For the text-containing cell, return its midpoint in [x, y] coordinate format. 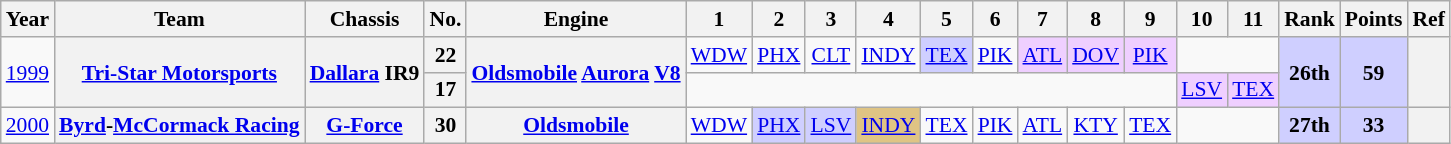
11 [1253, 19]
CLT [830, 55]
Tri-Star Motorsports [180, 72]
3 [830, 19]
17 [445, 90]
1 [719, 19]
Dallara IR9 [365, 72]
8 [1096, 19]
2000 [28, 126]
Chassis [365, 19]
26th [1310, 72]
27th [1310, 126]
1999 [28, 72]
KTY [1096, 126]
22 [445, 55]
33 [1374, 126]
Oldsmobile [576, 126]
4 [888, 19]
59 [1374, 72]
DOV [1096, 55]
No. [445, 19]
10 [1202, 19]
30 [445, 126]
Year [28, 19]
Rank [1310, 19]
Byrd-McCormack Racing [180, 126]
Points [1374, 19]
2 [778, 19]
9 [1150, 19]
Engine [576, 19]
G-Force [365, 126]
5 [946, 19]
Oldsmobile Aurora V8 [576, 72]
Team [180, 19]
7 [1042, 19]
6 [996, 19]
Ref [1428, 19]
